Return [X, Y] of the center of cell containing provided text 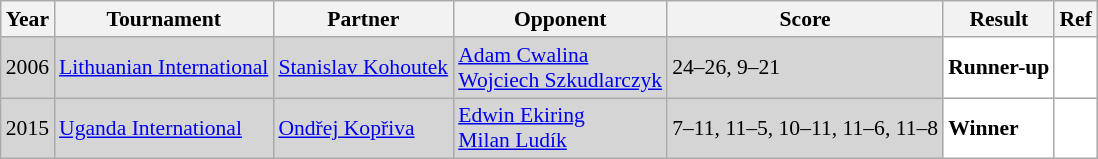
Adam Cwalina Wojciech Szkudlarczyk [560, 68]
Partner [363, 19]
Year [28, 19]
Opponent [560, 19]
2015 [28, 128]
Lithuanian International [164, 68]
Winner [998, 128]
24–26, 9–21 [805, 68]
Ref [1075, 19]
Score [805, 19]
2006 [28, 68]
Runner-up [998, 68]
Uganda International [164, 128]
Ondřej Kopřiva [363, 128]
Stanislav Kohoutek [363, 68]
Tournament [164, 19]
7–11, 11–5, 10–11, 11–6, 11–8 [805, 128]
Edwin Ekiring Milan Ludík [560, 128]
Result [998, 19]
